Capture the cell that displays the provided text and extract its (x, y) central coordinate. 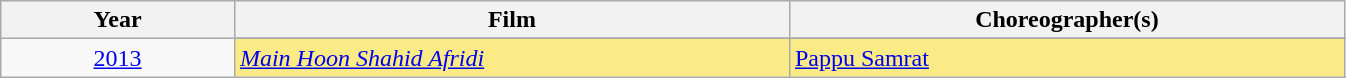
Year (118, 20)
Film (512, 20)
Pappu Samrat (1066, 58)
Main Hoon Shahid Afridi (512, 58)
2013 (118, 58)
Choreographer(s) (1066, 20)
